Determine the (x, y) coordinate at the center of the cell enclosing the given text.  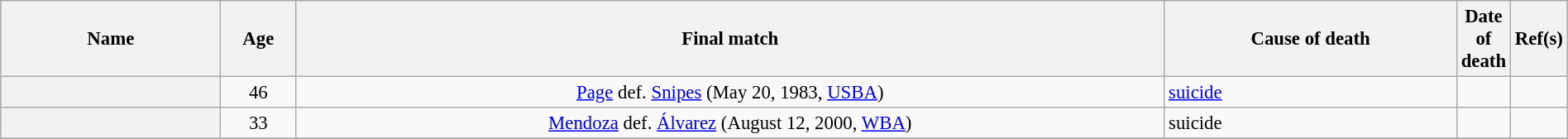
Age (258, 39)
Mendoza def. Álvarez (August 12, 2000, WBA) (730, 123)
Name (111, 39)
46 (258, 93)
Page def. Snipes (May 20, 1983, USBA) (730, 93)
33 (258, 123)
Date of death (1484, 39)
Cause of death (1311, 39)
Ref(s) (1538, 39)
Final match (730, 39)
